Search for the cell housing the specified text and yield its (x, y) center coordinate. 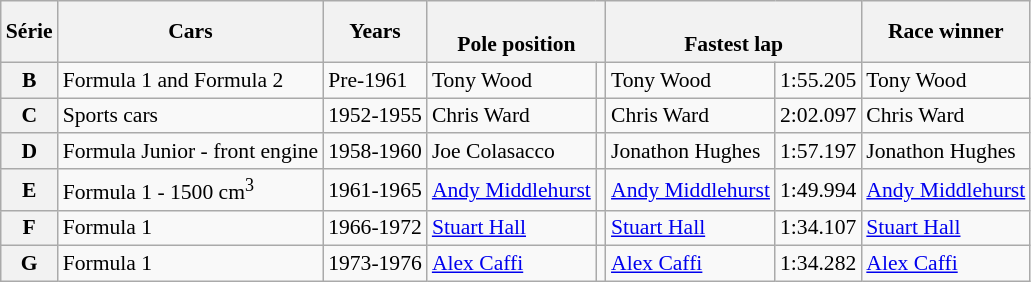
E (30, 190)
D (30, 152)
B (30, 80)
G (30, 264)
Formula 1 and Formula 2 (191, 80)
2:02.097 (818, 116)
Pre-1961 (375, 80)
Fastest lap (734, 32)
1:34.107 (818, 228)
1:34.282 (818, 264)
Race winner (946, 32)
Cars (191, 32)
Joe Colasacco (512, 152)
Pole position (516, 32)
1973-1976 (375, 264)
Série (30, 32)
1:49.994 (818, 190)
1966-1972 (375, 228)
Years (375, 32)
1952-1955 (375, 116)
1958-1960 (375, 152)
C (30, 116)
1:55.205 (818, 80)
Formula 1 - 1500 cm3 (191, 190)
1961-1965 (375, 190)
Formula Junior - front engine (191, 152)
F (30, 228)
1:57.197 (818, 152)
Sports cars (191, 116)
